Find where the given text appears and provide that cell's center as (X, Y) coordinate. 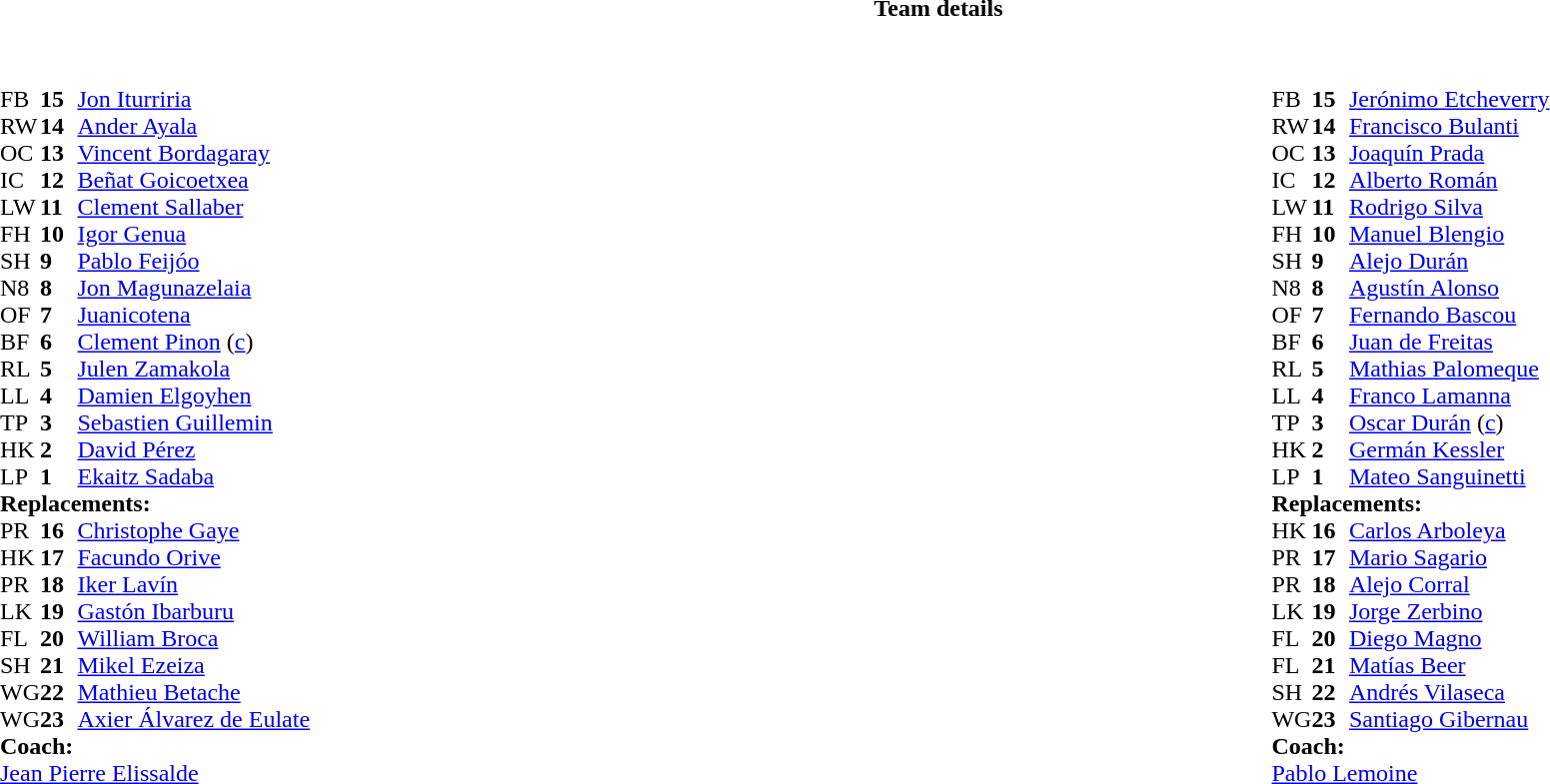
Alejo Corral (1449, 585)
Rodrigo Silva (1449, 208)
Germán Kessler (1449, 449)
Julen Zamakola (194, 370)
Mario Sagario (1449, 557)
Clement Sallaber (194, 208)
Axier Álvarez de Eulate (194, 719)
Damien Elgoyhen (194, 395)
Vincent Bordagaray (194, 154)
Andrés Vilaseca (1449, 693)
David Pérez (194, 449)
Mathieu Betache (194, 693)
Joaquín Prada (1449, 154)
Mathias Palomeque (1449, 370)
Mateo Sanguinetti (1449, 477)
Clement Pinon (c) (194, 342)
Fernando Bascou (1449, 316)
Jorge Zerbino (1449, 611)
Juan de Freitas (1449, 342)
Ekaitz Sadaba (194, 477)
Gastón Ibarburu (194, 611)
Christophe Gaye (194, 531)
Alejo Durán (1449, 262)
Santiago Gibernau (1449, 719)
Beñat Goicoetxea (194, 180)
Matías Beer (1449, 665)
Ander Ayala (194, 126)
Sebastien Guillemin (194, 423)
Juanicotena (194, 316)
Facundo Orive (194, 557)
Jon Magunazelaia (194, 288)
Oscar Durán (c) (1449, 423)
Carlos Arboleya (1449, 531)
Francisco Bulanti (1449, 126)
Jon Iturriria (194, 100)
Iker Lavín (194, 585)
Diego Magno (1449, 639)
William Broca (194, 639)
Igor Genua (194, 234)
Alberto Román (1449, 180)
Manuel Blengio (1449, 234)
Franco Lamanna (1449, 395)
Mikel Ezeiza (194, 665)
Pablo Feijóo (194, 262)
Agustín Alonso (1449, 288)
Jerónimo Etcheverry (1449, 100)
